Return (X, Y) of the center of cell containing provided text 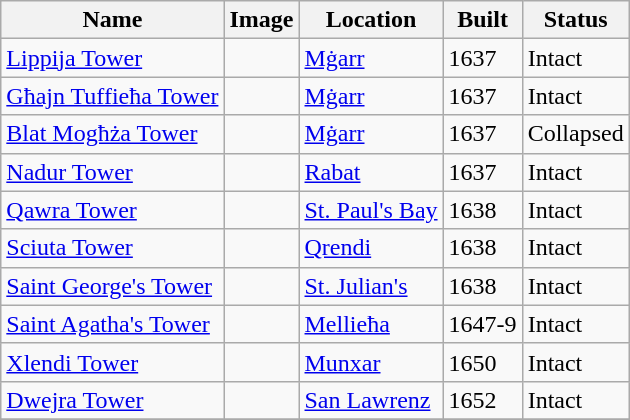
Nadur Tower (112, 172)
Qawra Tower (112, 210)
Munxar (371, 362)
Dwejra Tower (112, 400)
San Lawrenz (371, 400)
Saint Agatha's Tower (112, 324)
Għajn Tuffieħa Tower (112, 96)
Image (262, 20)
1652 (482, 400)
Rabat (371, 172)
Sciuta Tower (112, 248)
1650 (482, 362)
Built (482, 20)
Name (112, 20)
Mellieħa (371, 324)
Saint George's Tower (112, 286)
St. Paul's Bay (371, 210)
Status (576, 20)
Qrendi (371, 248)
St. Julian's (371, 286)
1647-9 (482, 324)
Xlendi Tower (112, 362)
Blat Mogħża Tower (112, 134)
Location (371, 20)
Collapsed (576, 134)
Lippija Tower (112, 58)
